From the cell containing the given text, extract its center point as (x, y) coordinate. 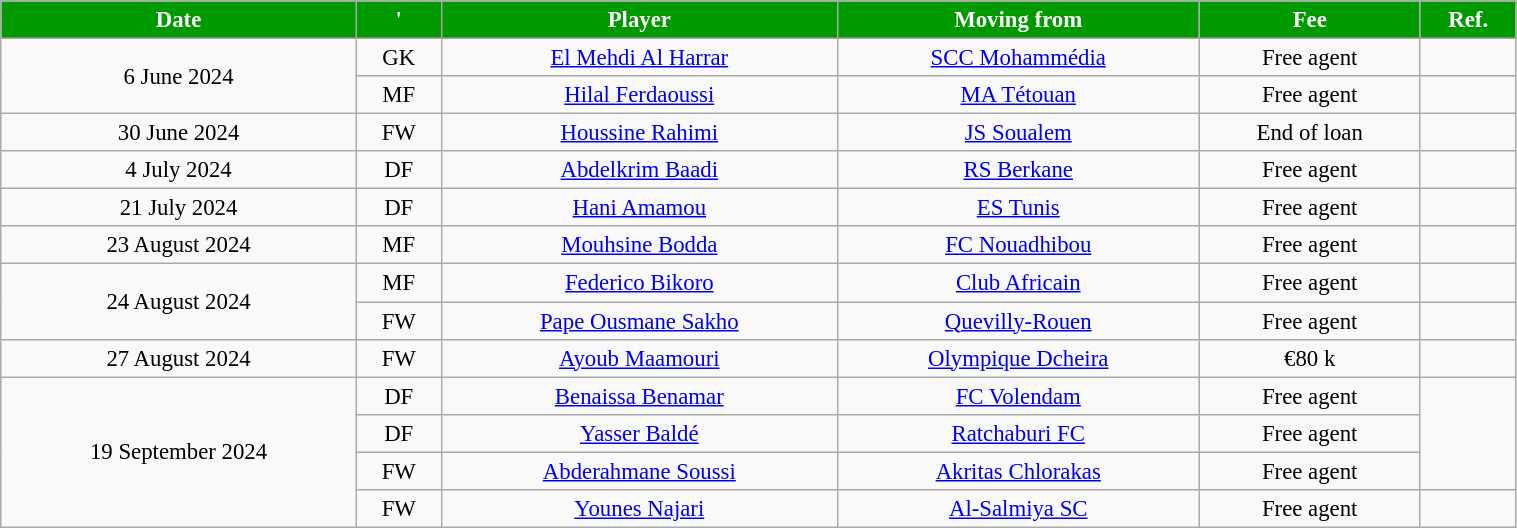
Houssine Rahimi (639, 133)
Akritas Chlorakas (1018, 471)
27 August 2024 (179, 358)
Moving from (1018, 20)
Abdelkrim Baadi (639, 170)
JS Soualem (1018, 133)
SCC Mohammédia (1018, 58)
Ratchaburi FC (1018, 433)
Federico Bikoro (639, 283)
Mouhsine Bodda (639, 245)
Quevilly-Rouen (1018, 321)
24 August 2024 (179, 302)
4 July 2024 (179, 170)
FC Nouadhibou (1018, 245)
Player (639, 20)
GK (398, 58)
MA Tétouan (1018, 95)
21 July 2024 (179, 208)
Benaissa Benamar (639, 396)
30 June 2024 (179, 133)
Club Africain (1018, 283)
Younes Najari (639, 509)
FC Volendam (1018, 396)
Hilal Ferdaoussi (639, 95)
Date (179, 20)
Pape Ousmane Sakho (639, 321)
19 September 2024 (179, 452)
23 August 2024 (179, 245)
ES Tunis (1018, 208)
Yasser Baldé (639, 433)
€80 k (1310, 358)
Olympique Dcheira (1018, 358)
Fee (1310, 20)
' (398, 20)
Hani Amamou (639, 208)
End of loan (1310, 133)
6 June 2024 (179, 76)
El Mehdi Al Harrar (639, 58)
Al-Salmiya SC (1018, 509)
Ayoub Maamouri (639, 358)
RS Berkane (1018, 170)
Ref. (1468, 20)
Abderahmane Soussi (639, 471)
